Capture the cell that displays the provided text and extract its (x, y) central coordinate. 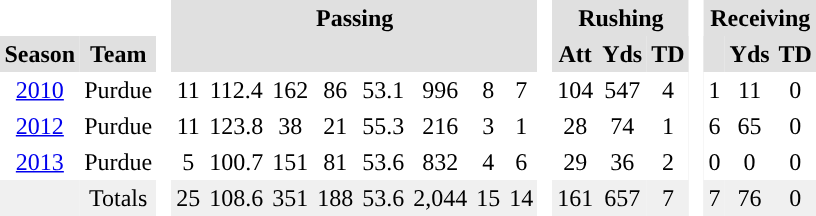
100.7 (236, 162)
Totals (118, 198)
15 (488, 198)
996 (440, 90)
2012 (40, 126)
38 (290, 126)
21 (336, 126)
832 (440, 162)
2013 (40, 162)
76 (750, 198)
53.1 (384, 90)
547 (622, 90)
Rushing (621, 18)
81 (336, 162)
Receiving (760, 18)
188 (336, 198)
25 (188, 198)
Season (40, 54)
216 (440, 126)
14 (522, 198)
112.4 (236, 90)
162 (290, 90)
55.3 (384, 126)
657 (622, 198)
5 (188, 162)
2010 (40, 90)
104 (576, 90)
351 (290, 198)
3 (488, 126)
108.6 (236, 198)
65 (750, 126)
36 (622, 162)
74 (622, 126)
Passing (355, 18)
161 (576, 198)
8 (488, 90)
28 (576, 126)
2 (668, 162)
2,044 (440, 198)
Team (118, 54)
86 (336, 90)
29 (576, 162)
151 (290, 162)
123.8 (236, 126)
Att (576, 54)
